Find where the given text appears and provide that cell's center as [X, Y] coordinate. 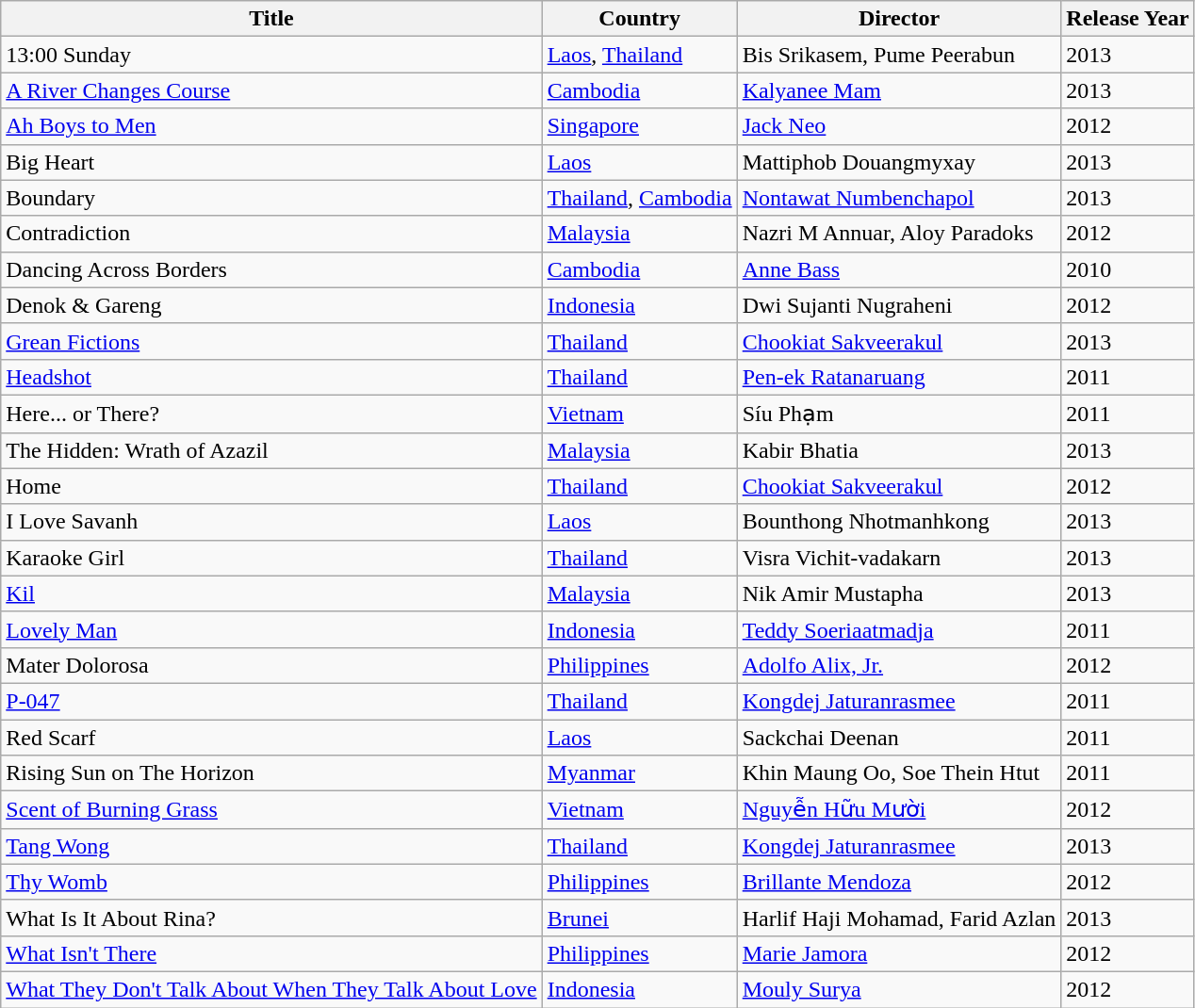
Thy Womb [271, 882]
Laos, Thailand [639, 55]
Harlif Haji Mohamad, Farid Azlan [899, 918]
Nontawat Numbenchapol [899, 198]
Rising Sun on The Horizon [271, 773]
Adolfo Alix, Jr. [899, 665]
I Love Savanh [271, 522]
Red Scarf [271, 738]
Sackchai Deenan [899, 738]
Nguyễn Hữu Mười [899, 810]
Karaoke Girl [271, 558]
Kalyanee Mam [899, 90]
Release Year [1127, 19]
Lovely Man [271, 629]
Mater Dolorosa [271, 665]
What They Don't Talk About When They Talk About Love [271, 989]
Jack Neo [899, 126]
Tang Wong [271, 846]
Brillante Mendoza [899, 882]
Here... or There? [271, 414]
Kabir Bhatia [899, 450]
Dancing Across Borders [271, 269]
Boundary [271, 198]
Denok & Gareng [271, 305]
Dwi Sujanti Nugraheni [899, 305]
Country [639, 19]
Kil [271, 593]
Anne Bass [899, 269]
Headshot [271, 377]
Singapore [639, 126]
Síu Phạm [899, 414]
Khin Maung Oo, Soe Thein Htut [899, 773]
The Hidden: Wrath of Azazil [271, 450]
Ah Boys to Men [271, 126]
Grean Fictions [271, 341]
Scent of Burning Grass [271, 810]
Thailand, Cambodia [639, 198]
Title [271, 19]
Mattiphob Douangmyxay [899, 162]
2010 [1127, 269]
Bis Srikasem, Pume Peerabun [899, 55]
Brunei [639, 918]
Contradiction [271, 234]
13:00 Sunday [271, 55]
A River Changes Course [271, 90]
Mouly Surya [899, 989]
Director [899, 19]
What Is It About Rina? [271, 918]
Teddy Soeriaatmadja [899, 629]
Visra Vichit-vadakarn [899, 558]
Bounthong Nhotmanhkong [899, 522]
Nazri M Annuar, Aloy Paradoks [899, 234]
Nik Amir Mustapha [899, 593]
What Isn't There [271, 953]
Big Heart [271, 162]
Marie Jamora [899, 953]
Pen-ek Ratanaruang [899, 377]
Myanmar [639, 773]
Home [271, 486]
P-047 [271, 701]
